Return (X, Y) of the center of cell containing provided text 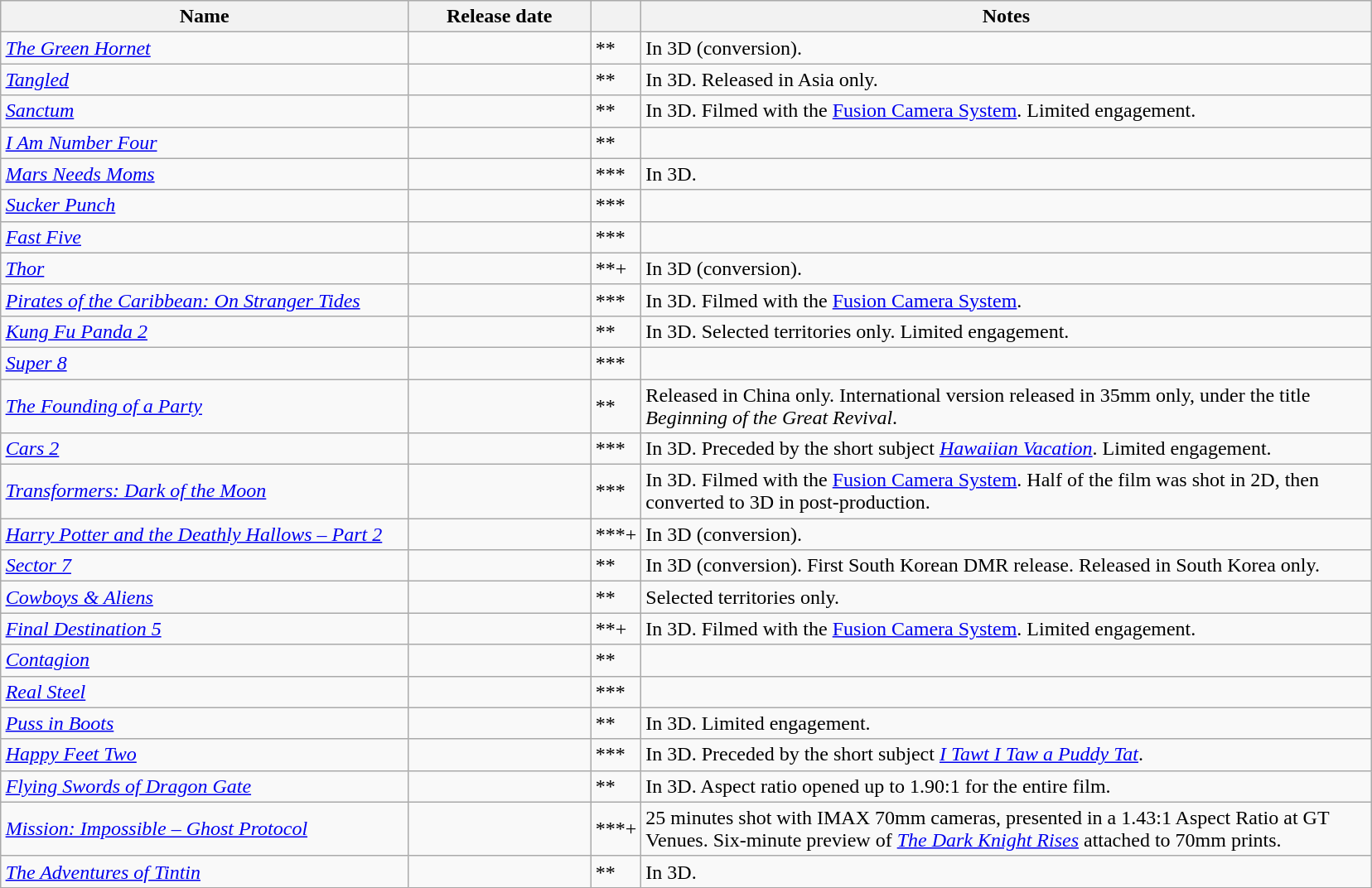
In 3D. Filmed with the Fusion Camera System. (1006, 300)
The Green Hornet (204, 48)
Cowboys & Aliens (204, 597)
Sucker Punch (204, 205)
In 3D. Released in Asia only. (1006, 80)
Notes (1006, 17)
The Founding of a Party (204, 406)
Selected territories only. (1006, 597)
Flying Swords of Dragon Gate (204, 786)
Fast Five (204, 237)
Release date (499, 17)
Transformers: Dark of the Moon (204, 492)
Harry Potter and the Deathly Hallows – Part 2 (204, 534)
Kung Fu Panda 2 (204, 331)
Sector 7 (204, 566)
In 3D. Aspect ratio opened up to 1.90:1 for the entire film. (1006, 786)
The Adventures of Tintin (204, 871)
Tangled (204, 80)
In 3D. Preceded by the short subject Hawaiian Vacation. Limited engagement. (1006, 449)
In 3D. Preceded by the short subject I Tawt I Taw a Puddy Tat. (1006, 755)
Real Steel (204, 692)
In 3D. Selected territories only. Limited engagement. (1006, 331)
Pirates of the Caribbean: On Stranger Tides (204, 300)
Name (204, 17)
Happy Feet Two (204, 755)
In 3D. Filmed with the Fusion Camera System. Half of the film was shot in 2D, then converted to 3D in post-production. (1006, 492)
Released in China only. International version released in 35mm only, under the title Beginning of the Great Revival. (1006, 406)
I Am Number Four (204, 142)
Thor (204, 268)
Final Destination 5 (204, 629)
In 3D. Limited engagement. (1006, 723)
In 3D (conversion). First South Korean DMR release. Released in South Korea only. (1006, 566)
Mars Needs Moms (204, 174)
Contagion (204, 660)
Sanctum (204, 111)
Mission: Impossible – Ghost Protocol (204, 828)
Cars 2 (204, 449)
Puss in Boots (204, 723)
Super 8 (204, 363)
